Scan for the cell matching the given text and deliver its [x, y] coordinate at center. 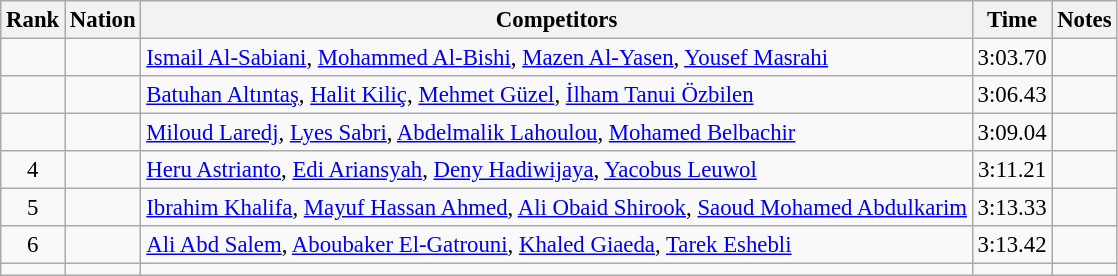
Ali Abd Salem, Aboubaker El-Gatrouni, Khaled Giaeda, Tarek Eshebli [556, 245]
3:13.42 [1012, 245]
3:09.04 [1012, 133]
Competitors [556, 20]
3:03.70 [1012, 58]
5 [33, 208]
Notes [1084, 20]
Ibrahim Khalifa, Mayuf Hassan Ahmed, Ali Obaid Shirook, Saoud Mohamed Abdulkarim [556, 208]
Time [1012, 20]
Heru Astrianto, Edi Ariansyah, Deny Hadiwijaya, Yacobus Leuwol [556, 170]
3:06.43 [1012, 95]
Batuhan Altıntaş, Halit Kiliç, Mehmet Güzel, İlham Tanui Özbilen [556, 95]
3:13.33 [1012, 208]
4 [33, 170]
Miloud Laredj, Lyes Sabri, Abdelmalik Lahoulou, Mohamed Belbachir [556, 133]
Nation [103, 20]
3:11.21 [1012, 170]
6 [33, 245]
Ismail Al-Sabiani, Mohammed Al-Bishi, Mazen Al-Yasen, Yousef Masrahi [556, 58]
Rank [33, 20]
